Output the [x, y] coordinate of the center of the cell containing the given text.  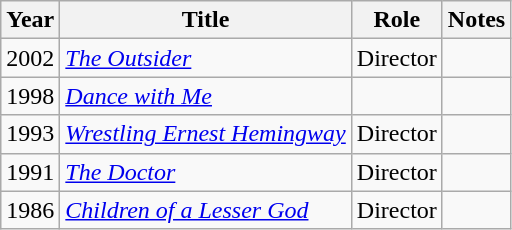
Title [206, 20]
The Doctor [206, 172]
Role [396, 20]
The Outsider [206, 58]
2002 [30, 58]
1993 [30, 134]
Children of a Lesser God [206, 210]
1991 [30, 172]
Year [30, 20]
1986 [30, 210]
1998 [30, 96]
Wrestling Ernest Hemingway [206, 134]
Notes [476, 20]
Dance with Me [206, 96]
